Pinpoint the cell where the given text exists, returning its [x, y] midpoint coordinate. 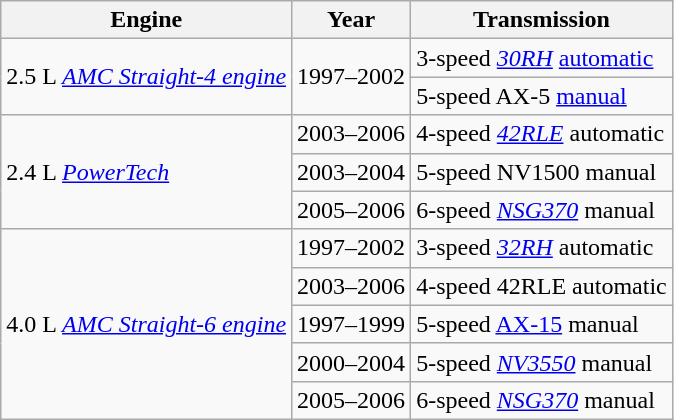
5-speed NV1500 manual [542, 172]
5-speed NV3550 manual [542, 362]
4.0 L AMC Straight-6 engine [146, 324]
Engine [146, 20]
3-speed 32RH automatic [542, 248]
5-speed AX-5 manual [542, 96]
Transmission [542, 20]
2.5 L AMC Straight-4 engine [146, 77]
2003–2004 [352, 172]
3-speed 30RH automatic [542, 58]
2.4 L PowerTech [146, 172]
5-speed AX-15 manual [542, 324]
2000–2004 [352, 362]
1997–1999 [352, 324]
Year [352, 20]
